Detect which cell encompasses the target text, then output its (X, Y) center coordinate. 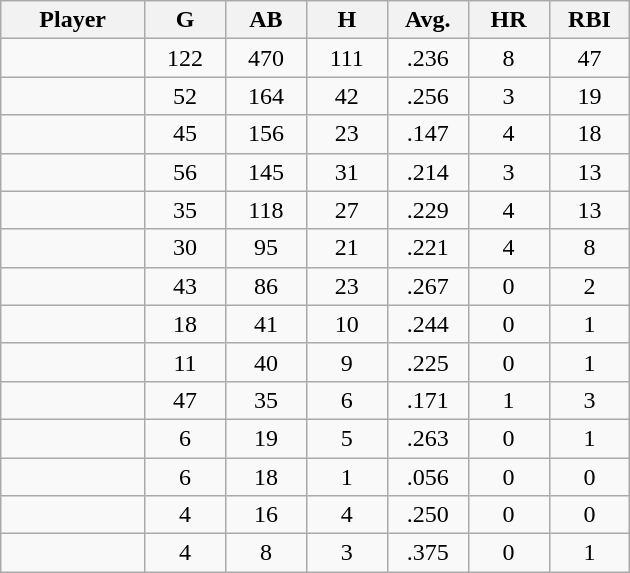
52 (186, 96)
.147 (428, 134)
.250 (428, 515)
.214 (428, 172)
122 (186, 58)
164 (266, 96)
G (186, 20)
470 (266, 58)
.171 (428, 400)
HR (508, 20)
42 (346, 96)
145 (266, 172)
.225 (428, 362)
.375 (428, 553)
Player (73, 20)
86 (266, 286)
43 (186, 286)
156 (266, 134)
H (346, 20)
31 (346, 172)
11 (186, 362)
.263 (428, 438)
111 (346, 58)
Avg. (428, 20)
30 (186, 248)
56 (186, 172)
.244 (428, 324)
.056 (428, 477)
RBI (590, 20)
21 (346, 248)
40 (266, 362)
9 (346, 362)
.236 (428, 58)
10 (346, 324)
5 (346, 438)
2 (590, 286)
.267 (428, 286)
27 (346, 210)
AB (266, 20)
45 (186, 134)
41 (266, 324)
118 (266, 210)
16 (266, 515)
.256 (428, 96)
.229 (428, 210)
.221 (428, 248)
95 (266, 248)
